Determine the (X, Y) coordinate at the center of the cell enclosing the given text.  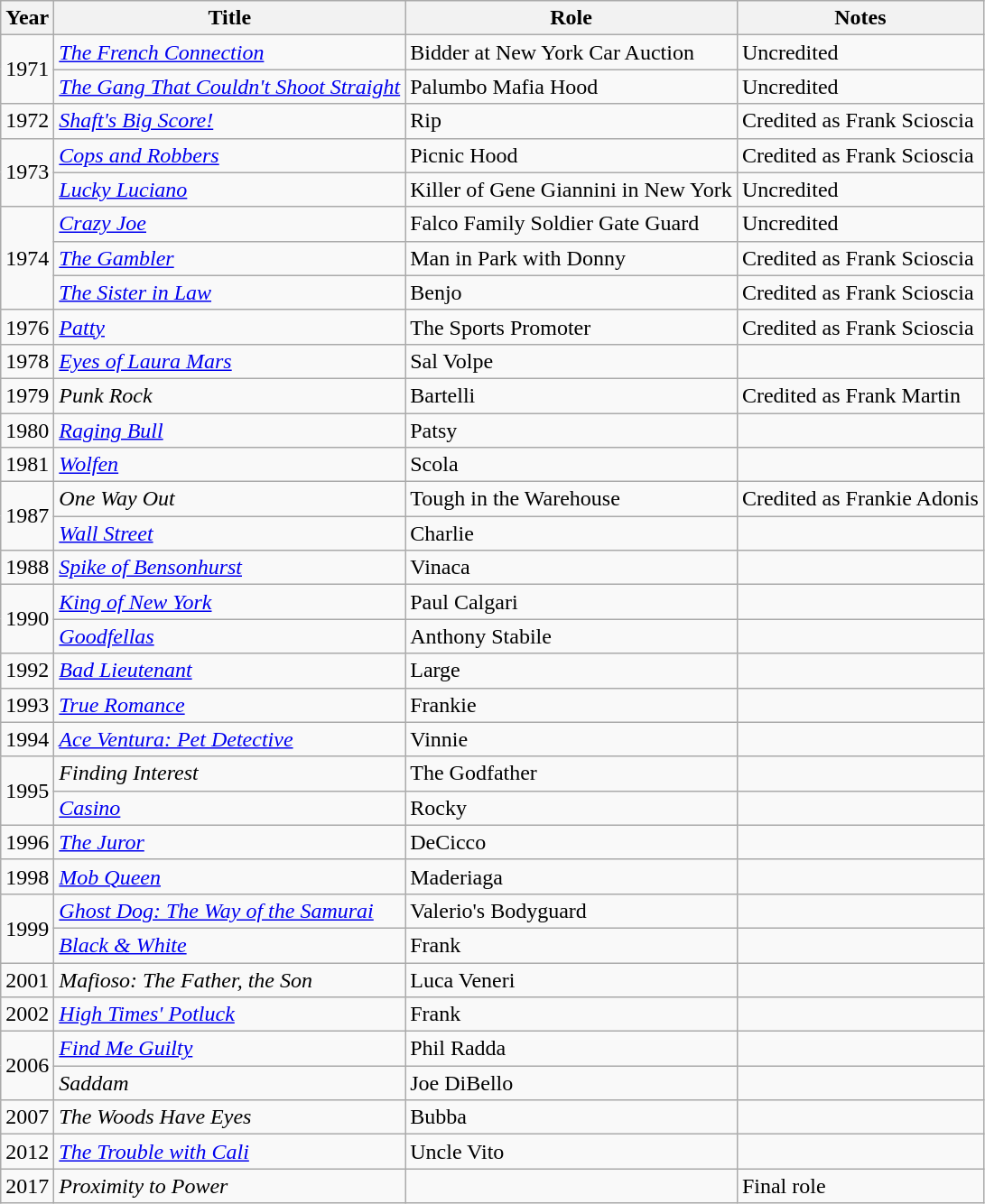
Shaft's Big Score! (229, 121)
One Way Out (229, 499)
Luca Veneri (571, 979)
Man in Park with Donny (571, 258)
1988 (27, 568)
2017 (27, 1186)
Title (229, 18)
Phil Radda (571, 1049)
High Times' Potluck (229, 1014)
Patty (229, 327)
1978 (27, 361)
The Sports Promoter (571, 327)
DeCicco (571, 842)
1987 (27, 516)
Finding Interest (229, 773)
Saddam (229, 1083)
Bartelli (571, 395)
The Sister in Law (229, 292)
2007 (27, 1117)
Eyes of Laura Mars (229, 361)
1974 (27, 258)
Proximity to Power (229, 1186)
Killer of Gene Giannini in New York (571, 190)
Year (27, 18)
1973 (27, 172)
Spike of Bensonhurst (229, 568)
The Gang That Couldn't Shoot Straight (229, 87)
1980 (27, 431)
Crazy Joe (229, 224)
Casino (229, 808)
Goodfellas (229, 636)
1981 (27, 465)
1972 (27, 121)
Wolfen (229, 465)
Joe DiBello (571, 1083)
1993 (27, 705)
1992 (27, 671)
Charlie (571, 533)
Role (571, 18)
1999 (27, 928)
Maderiaga (571, 876)
The French Connection (229, 52)
The Gambler (229, 258)
Rip (571, 121)
The Woods Have Eyes (229, 1117)
Vinaca (571, 568)
1995 (27, 791)
1971 (27, 69)
Uncle Vito (571, 1152)
Anthony Stabile (571, 636)
Tough in the Warehouse (571, 499)
2002 (27, 1014)
Paul Calgari (571, 602)
2006 (27, 1066)
Punk Rock (229, 395)
Wall Street (229, 533)
The Godfather (571, 773)
The Trouble with Cali (229, 1152)
Benjo (571, 292)
Notes (860, 18)
Mafioso: The Father, the Son (229, 979)
1994 (27, 739)
Valerio's Bodyguard (571, 911)
Vinnie (571, 739)
Mob Queen (229, 876)
1996 (27, 842)
King of New York (229, 602)
Credited as Frank Martin (860, 395)
1990 (27, 619)
Frankie (571, 705)
Find Me Guilty (229, 1049)
2001 (27, 979)
Bidder at New York Car Auction (571, 52)
Rocky (571, 808)
Black & White (229, 945)
Large (571, 671)
True Romance (229, 705)
Raging Bull (229, 431)
Final role (860, 1186)
2012 (27, 1152)
The Juror (229, 842)
1998 (27, 876)
1976 (27, 327)
Bubba (571, 1117)
Credited as Frankie Adonis (860, 499)
Palumbo Mafia Hood (571, 87)
Ace Ventura: Pet Detective (229, 739)
Falco Family Soldier Gate Guard (571, 224)
Picnic Hood (571, 155)
Cops and Robbers (229, 155)
1979 (27, 395)
Sal Volpe (571, 361)
Scola (571, 465)
Patsy (571, 431)
Ghost Dog: The Way of the Samurai (229, 911)
Bad Lieutenant (229, 671)
Lucky Luciano (229, 190)
